Extract the [X, Y] coordinate from the center of the cell holding the provided text.  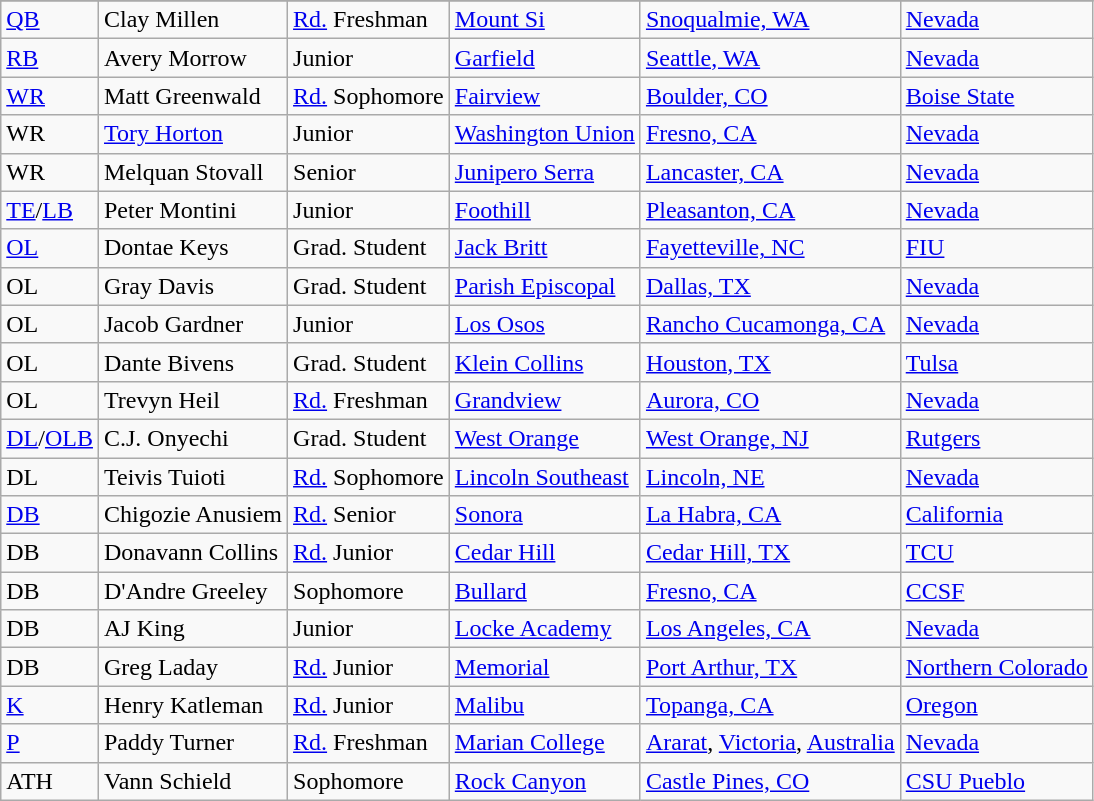
Aurora, CO [770, 400]
Ararat, Victoria, Australia [770, 743]
Malibu [544, 705]
La Habra, CA [770, 515]
Greg Laday [192, 667]
Jack Britt [544, 248]
Topanga, CA [770, 705]
Oregon [996, 705]
Chigozie Anusiem [192, 515]
Boise State [996, 96]
Cedar Hill [544, 553]
Jacob Gardner [192, 324]
Melquan Stovall [192, 172]
Matt Greenwald [192, 96]
Cedar Hill, TX [770, 553]
Tory Horton [192, 134]
Mount Si [544, 20]
RB [50, 58]
Junipero Serra [544, 172]
Fairview [544, 96]
ATH [50, 781]
Marian College [544, 743]
DL/OLB [50, 438]
QB [50, 20]
Clay Millen [192, 20]
West Orange [544, 438]
K [50, 705]
Donavann Collins [192, 553]
D'Andre Greeley [192, 591]
Vann Schield [192, 781]
Teivis Tuioti [192, 477]
Snoqualmie, WA [770, 20]
Sonora [544, 515]
California [996, 515]
Castle Pines, CO [770, 781]
C.J. Onyechi [192, 438]
Grandview [544, 400]
Lancaster, CA [770, 172]
Klein Collins [544, 362]
Garfield [544, 58]
CSU Pueblo [996, 781]
Washington Union [544, 134]
Bullard [544, 591]
Dallas, TX [770, 286]
Rd. Senior [369, 515]
Fayetteville, NC [770, 248]
P [50, 743]
Los Angeles, CA [770, 629]
Los Osos [544, 324]
TE/LB [50, 210]
Dante Bivens [192, 362]
CCSF [996, 591]
Parish Episcopal [544, 286]
Locke Academy [544, 629]
Rock Canyon [544, 781]
Peter Montini [192, 210]
Gray Davis [192, 286]
Paddy Turner [192, 743]
Trevyn Heil [192, 400]
AJ King [192, 629]
Henry Katleman [192, 705]
West Orange, NJ [770, 438]
Port Arthur, TX [770, 667]
Northern Colorado [996, 667]
Seattle, WA [770, 58]
DL [50, 477]
TCU [996, 553]
Senior [369, 172]
Avery Morrow [192, 58]
Rancho Cucamonga, CA [770, 324]
Dontae Keys [192, 248]
Lincoln Southeast [544, 477]
Rutgers [996, 438]
Houston, TX [770, 362]
Boulder, CO [770, 96]
Memorial [544, 667]
Tulsa [996, 362]
Lincoln, NE [770, 477]
FIU [996, 248]
Foothill [544, 210]
Pleasanton, CA [770, 210]
